Extract the (X, Y) coordinate from the center of the cell holding the provided text.  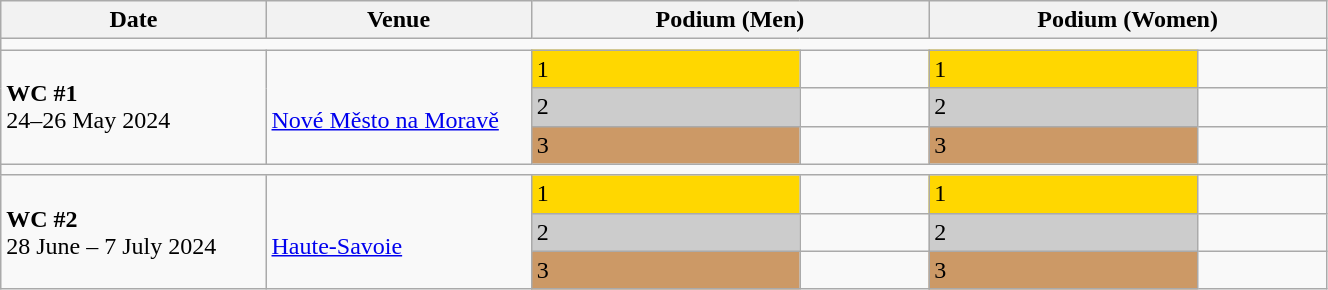
Haute-Savoie (398, 232)
Podium (Women) (1128, 20)
Podium (Men) (730, 20)
Venue (398, 20)
WC #1 24–26 May 2024 (134, 107)
Date (134, 20)
WC #2 28 June – 7 July 2024 (134, 232)
Nové Město na Moravě (398, 107)
